Pinpoint the cell where the given text exists, returning its (x, y) midpoint coordinate. 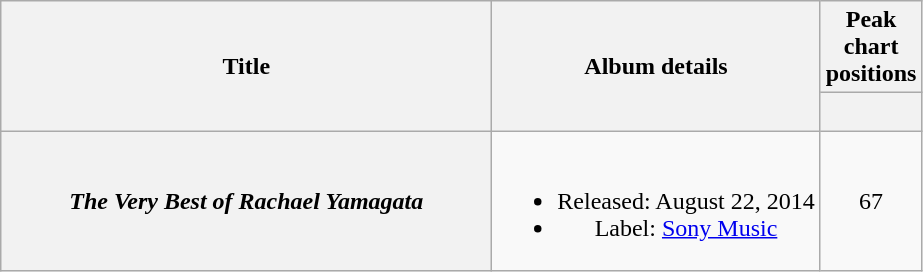
Album details (656, 66)
Title (246, 66)
The Very Best of Rachael Yamagata (246, 201)
67 (871, 201)
Peak chart positions (871, 47)
Released: August 22, 2014Label: Sony Music (656, 201)
